Identify which cell holds the provided text, then report its (X, Y) central coordinate. 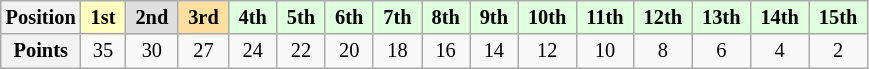
3rd (203, 17)
5th (301, 17)
15th (838, 17)
2 (838, 51)
30 (152, 51)
11th (604, 17)
16 (446, 51)
13th (721, 17)
12 (547, 51)
6 (721, 51)
9th (494, 17)
4th (253, 17)
10th (547, 17)
14 (494, 51)
20 (349, 51)
18 (397, 51)
27 (203, 51)
4 (779, 51)
24 (253, 51)
14th (779, 17)
6th (349, 17)
8th (446, 17)
2nd (152, 17)
10 (604, 51)
35 (104, 51)
1st (104, 17)
Points (41, 51)
Position (41, 17)
8 (663, 51)
12th (663, 17)
7th (397, 17)
22 (301, 51)
